Return the (X, Y) coordinate for the center point of the cell that contains the specified text.  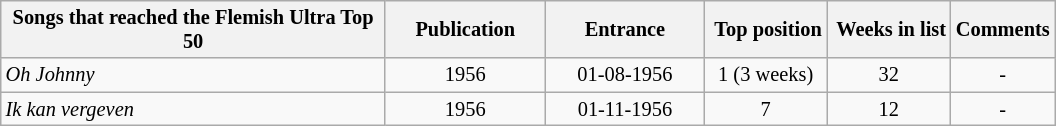
12 (889, 109)
Top position (766, 30)
Comments (1003, 30)
Songs that reached the Flemish Ultra Top 50 (194, 30)
7 (766, 109)
Publication (465, 30)
01-11-1956 (625, 109)
Weeks in list (889, 30)
32 (889, 75)
01-08-1956 (625, 75)
Oh Johnny (194, 75)
1 (3 weeks) (766, 75)
Entrance (625, 30)
Ik kan vergeven (194, 109)
